Determine the [X, Y] coordinate at the center of the cell enclosing the given text.  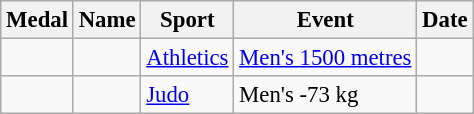
Name [107, 20]
Event [326, 20]
Judo [188, 95]
Athletics [188, 58]
Date [445, 20]
Medal [38, 20]
Sport [188, 20]
Men's 1500 metres [326, 58]
Men's -73 kg [326, 95]
